From the cell containing the given text, extract its center point as [X, Y] coordinate. 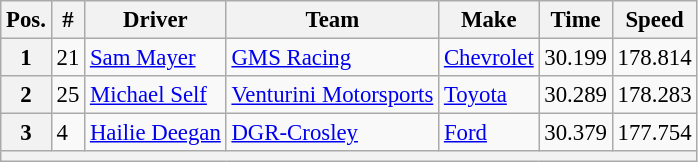
177.754 [654, 133]
Toyota [489, 95]
30.199 [576, 58]
Speed [654, 20]
Time [576, 20]
178.283 [654, 95]
30.289 [576, 95]
Ford [489, 133]
DGR-Crosley [332, 133]
Venturini Motorsports [332, 95]
Make [489, 20]
3 [26, 133]
GMS Racing [332, 58]
2 [26, 95]
Chevrolet [489, 58]
Team [332, 20]
Michael Self [156, 95]
# [68, 20]
1 [26, 58]
Pos. [26, 20]
30.379 [576, 133]
Sam Mayer [156, 58]
4 [68, 133]
178.814 [654, 58]
21 [68, 58]
Driver [156, 20]
Hailie Deegan [156, 133]
25 [68, 95]
